From the cell containing the given text, extract its center point as [x, y] coordinate. 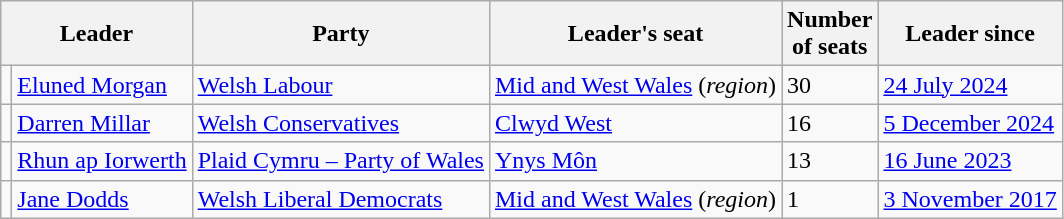
Jane Dodds [102, 199]
Plaid Cymru – Party of Wales [340, 161]
5 December 2024 [970, 123]
13 [830, 161]
Leader [96, 34]
Ynys Môn [635, 161]
Leader's seat [635, 34]
Welsh Conservatives [340, 123]
Darren Millar [102, 123]
Clwyd West [635, 123]
24 July 2024 [970, 85]
Welsh Liberal Democrats [340, 199]
16 [830, 123]
3 November 2017 [970, 199]
Eluned Morgan [102, 85]
Leader since [970, 34]
Rhun ap Iorwerth [102, 161]
Welsh Labour [340, 85]
16 June 2023 [970, 161]
Numberof seats [830, 34]
1 [830, 199]
30 [830, 85]
Party [340, 34]
